Extract the [x, y] coordinate from the center of the cell holding the provided text.  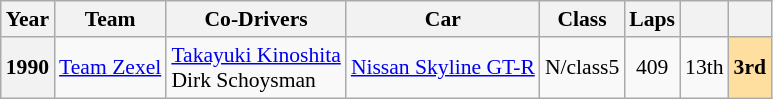
Team Zexel [110, 68]
Year [28, 19]
409 [652, 68]
Team [110, 19]
1990 [28, 68]
N/class5 [582, 68]
Laps [652, 19]
Class [582, 19]
Car [443, 19]
Nissan Skyline GT-R [443, 68]
Takayuki Kinoshita Dirk Schoysman [256, 68]
Co-Drivers [256, 19]
3rd [750, 68]
13th [704, 68]
